Pinpoint the cell where the given text exists, returning its (x, y) midpoint coordinate. 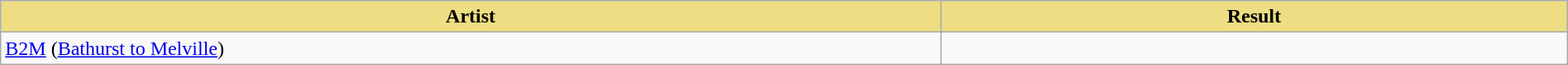
B2M (Bathurst to Melville) (471, 48)
Artist (471, 17)
Result (1254, 17)
